Identify which cell holds the provided text, then report its [X, Y] central coordinate. 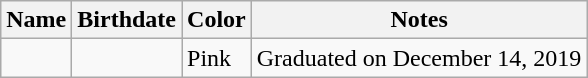
Notes [419, 20]
Name [36, 20]
Birthdate [127, 20]
Color [217, 20]
Graduated on December 14, 2019 [419, 58]
Pink [217, 58]
